Capture the cell that displays the provided text and extract its [X, Y] central coordinate. 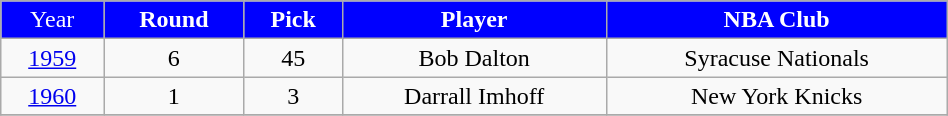
1959 [52, 58]
3 [293, 96]
6 [174, 58]
1960 [52, 96]
Round [174, 20]
Bob Dalton [474, 58]
Year [52, 20]
45 [293, 58]
Darrall Imhoff [474, 96]
Pick [293, 20]
Syracuse Nationals [776, 58]
Player [474, 20]
NBA Club [776, 20]
New York Knicks [776, 96]
1 [174, 96]
